Provide the [X, Y] coordinate of the cell's center where the given text is located.  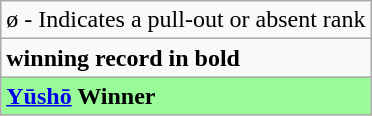
winning record in bold [186, 58]
ø - Indicates a pull-out or absent rank [186, 20]
Yūshō Winner [186, 96]
